Determine the [X, Y] coordinate at the center of the cell enclosing the given text.  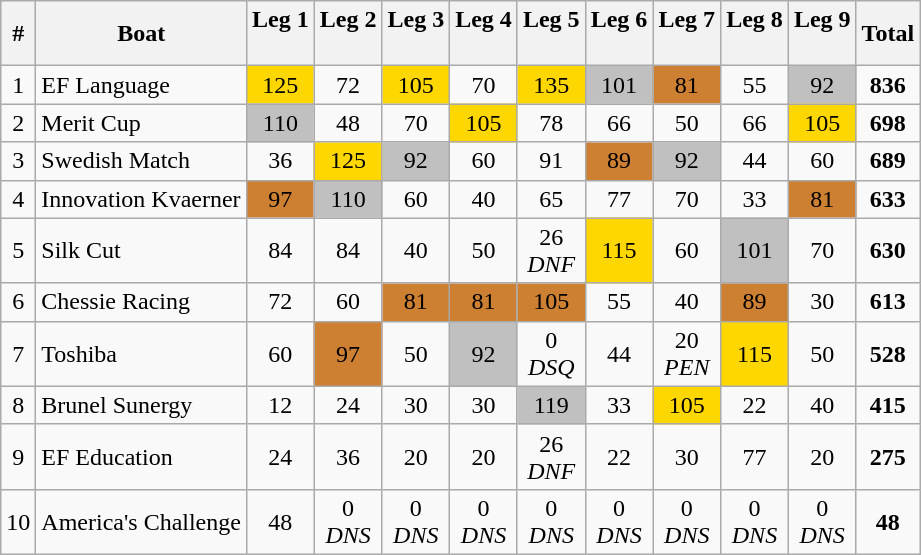
4 [18, 199]
8 [18, 405]
Chessie Racing [142, 302]
Toshiba [142, 354]
Innovation Kvaerner [142, 199]
91 [551, 161]
Silk Cut [142, 250]
Leg 4 [484, 34]
Leg 2 [348, 34]
613 [888, 302]
Boat [142, 34]
528 [888, 354]
78 [551, 123]
EF Education [142, 456]
America's Challenge [142, 522]
Leg 5 [551, 34]
65 [551, 199]
Leg 3 [416, 34]
698 [888, 123]
119 [551, 405]
689 [888, 161]
836 [888, 85]
633 [888, 199]
0DSQ [551, 354]
3 [18, 161]
12 [280, 405]
5 [18, 250]
EF Language [142, 85]
6 [18, 302]
2 [18, 123]
Leg 7 [687, 34]
Swedish Match [142, 161]
7 [18, 354]
Leg 1 [280, 34]
10 [18, 522]
Merit Cup [142, 123]
275 [888, 456]
Leg 9 [822, 34]
415 [888, 405]
1 [18, 85]
630 [888, 250]
# [18, 34]
135 [551, 85]
Leg 8 [755, 34]
9 [18, 456]
Leg 6 [619, 34]
20PEN [687, 354]
Total [888, 34]
Brunel Sunergy [142, 405]
